Extract the (x, y) coordinate from the center of the cell holding the provided text.  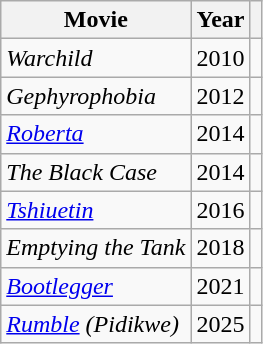
Roberta (96, 134)
The Black Case (96, 172)
Warchild (96, 58)
Bootlegger (96, 286)
Gephyrophobia (96, 96)
Movie (96, 20)
Tshiuetin (96, 210)
2018 (220, 248)
2021 (220, 286)
Emptying the Tank (96, 248)
Year (220, 20)
Rumble (Pidikwe) (96, 324)
2016 (220, 210)
2025 (220, 324)
2012 (220, 96)
2010 (220, 58)
